Find where the given text appears and provide that cell's center as (x, y) coordinate. 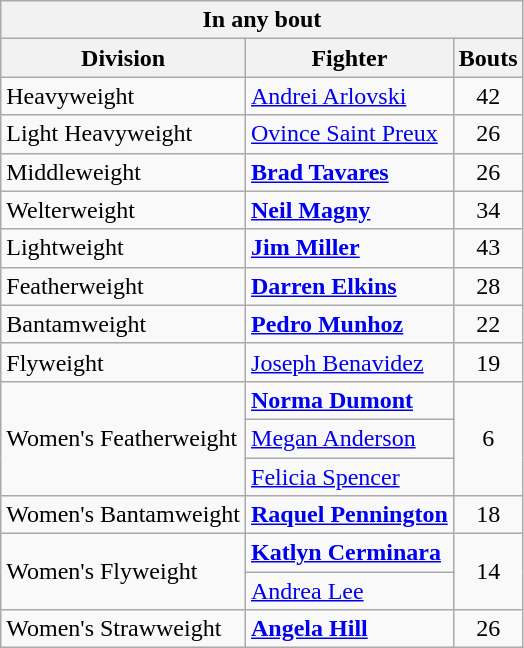
Joseph Benavidez (350, 362)
Flyweight (124, 362)
Katlyn Cerminara (350, 553)
42 (488, 96)
Fighter (350, 58)
Ovince Saint Preux (350, 134)
28 (488, 286)
Neil Magny (350, 210)
19 (488, 362)
Raquel Pennington (350, 515)
Women's Bantamweight (124, 515)
Brad Tavares (350, 172)
Megan Anderson (350, 438)
Women's Flyweight (124, 572)
Darren Elkins (350, 286)
Lightweight (124, 248)
Jim Miller (350, 248)
Welterweight (124, 210)
34 (488, 210)
Women's Featherweight (124, 438)
Division (124, 58)
Norma Dumont (350, 400)
Andrea Lee (350, 591)
Women's Strawweight (124, 629)
Pedro Munhoz (350, 324)
Featherweight (124, 286)
14 (488, 572)
Bantamweight (124, 324)
Heavyweight (124, 96)
Middleweight (124, 172)
Felicia Spencer (350, 477)
43 (488, 248)
6 (488, 438)
Light Heavyweight (124, 134)
22 (488, 324)
Angela Hill (350, 629)
Andrei Arlovski (350, 96)
In any bout (262, 20)
18 (488, 515)
Bouts (488, 58)
